Scan for the cell matching the given text and deliver its (X, Y) coordinate at center. 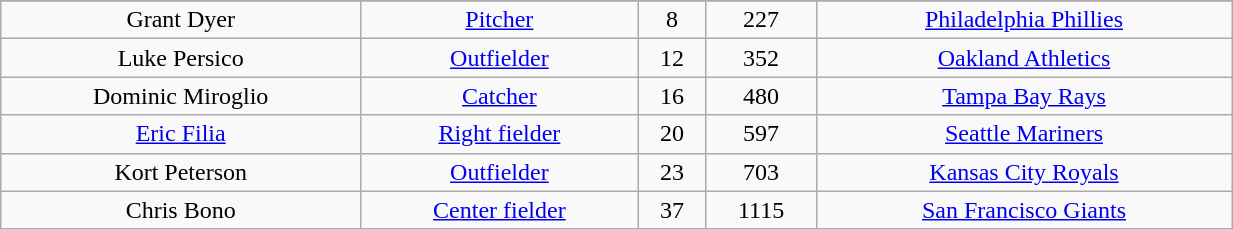
37 (672, 210)
23 (672, 172)
Eric Filia (181, 134)
Luke Persico (181, 58)
227 (762, 20)
Kansas City Royals (1024, 172)
San Francisco Giants (1024, 210)
Tampa Bay Rays (1024, 96)
1115 (762, 210)
20 (672, 134)
597 (762, 134)
703 (762, 172)
Kort Peterson (181, 172)
352 (762, 58)
12 (672, 58)
Chris Bono (181, 210)
16 (672, 96)
Pitcher (500, 20)
8 (672, 20)
Catcher (500, 96)
Center fielder (500, 210)
Grant Dyer (181, 20)
480 (762, 96)
Seattle Mariners (1024, 134)
Right fielder (500, 134)
Philadelphia Phillies (1024, 20)
Oakland Athletics (1024, 58)
Dominic Miroglio (181, 96)
